Capture the cell that displays the provided text and extract its [X, Y] central coordinate. 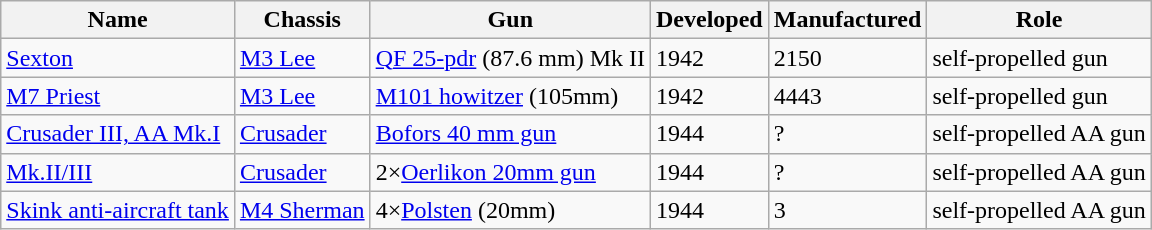
4×Polsten (20mm) [510, 210]
Crusader III, AA Mk.I [118, 134]
M7 Priest [118, 96]
Manufactured [848, 20]
M101 howitzer (105mm) [510, 96]
Name [118, 20]
Developed [710, 20]
Skink anti-aircraft tank [118, 210]
QF 25-pdr (87.6 mm) Mk II [510, 58]
Gun [510, 20]
Bofors 40 mm gun [510, 134]
3 [848, 210]
Role [1039, 20]
Mk.II/III [118, 172]
Chassis [302, 20]
M4 Sherman [302, 210]
2150 [848, 58]
Sexton [118, 58]
4443 [848, 96]
2×Oerlikon 20mm gun [510, 172]
